Scan for the cell matching the given text and deliver its (x, y) coordinate at center. 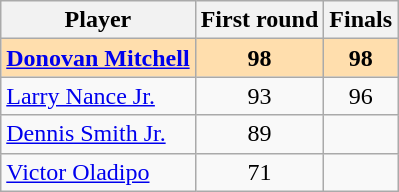
Victor Oladipo (98, 172)
First round (260, 20)
93 (260, 96)
Larry Nance Jr. (98, 96)
Finals (361, 20)
71 (260, 172)
96 (361, 96)
Donovan Mitchell (98, 58)
Dennis Smith Jr. (98, 134)
89 (260, 134)
Player (98, 20)
